Locate the cell with the specified text and output its [x, y] center coordinate. 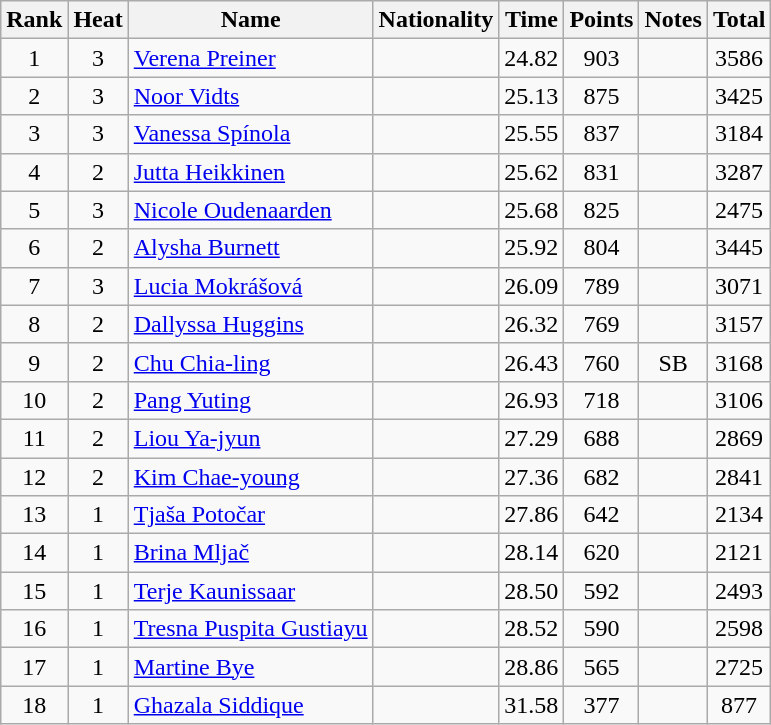
592 [602, 591]
Total [739, 20]
3106 [739, 400]
760 [602, 362]
25.13 [532, 96]
Noor Vidts [250, 96]
26.93 [532, 400]
2869 [739, 438]
Tjaša Potočar [250, 515]
6 [34, 248]
825 [602, 210]
26.09 [532, 286]
15 [34, 591]
31.58 [532, 705]
12 [34, 477]
769 [602, 324]
18 [34, 705]
3586 [739, 58]
590 [602, 629]
3287 [739, 172]
4 [34, 172]
2121 [739, 553]
Ghazala Siddique [250, 705]
2493 [739, 591]
Pang Yuting [250, 400]
27.36 [532, 477]
7 [34, 286]
Vanessa Spínola [250, 134]
3071 [739, 286]
Nationality [436, 20]
Name [250, 20]
837 [602, 134]
28.14 [532, 553]
27.29 [532, 438]
Verena Preiner [250, 58]
Kim Chae-young [250, 477]
24.82 [532, 58]
Lucia Mokrášová [250, 286]
804 [602, 248]
2134 [739, 515]
831 [602, 172]
875 [602, 96]
Notes [673, 20]
Terje Kaunissaar [250, 591]
Dallyssa Huggins [250, 324]
11 [34, 438]
26.32 [532, 324]
25.62 [532, 172]
13 [34, 515]
28.86 [532, 667]
Martine Bye [250, 667]
Heat [98, 20]
2841 [739, 477]
718 [602, 400]
3184 [739, 134]
Nicole Oudenaarden [250, 210]
2725 [739, 667]
25.68 [532, 210]
Liou Ya-jyun [250, 438]
Brina Mljač [250, 553]
SB [673, 362]
Alysha Burnett [250, 248]
642 [602, 515]
Rank [34, 20]
688 [602, 438]
26.43 [532, 362]
Time [532, 20]
3425 [739, 96]
3157 [739, 324]
Jutta Heikkinen [250, 172]
16 [34, 629]
377 [602, 705]
27.86 [532, 515]
28.52 [532, 629]
682 [602, 477]
25.55 [532, 134]
2475 [739, 210]
Tresna Puspita Gustiayu [250, 629]
5 [34, 210]
877 [739, 705]
903 [602, 58]
28.50 [532, 591]
Points [602, 20]
25.92 [532, 248]
2598 [739, 629]
17 [34, 667]
3168 [739, 362]
9 [34, 362]
3445 [739, 248]
620 [602, 553]
Chu Chia-ling [250, 362]
789 [602, 286]
10 [34, 400]
14 [34, 553]
565 [602, 667]
8 [34, 324]
